Return (X, Y) of the center of cell containing provided text 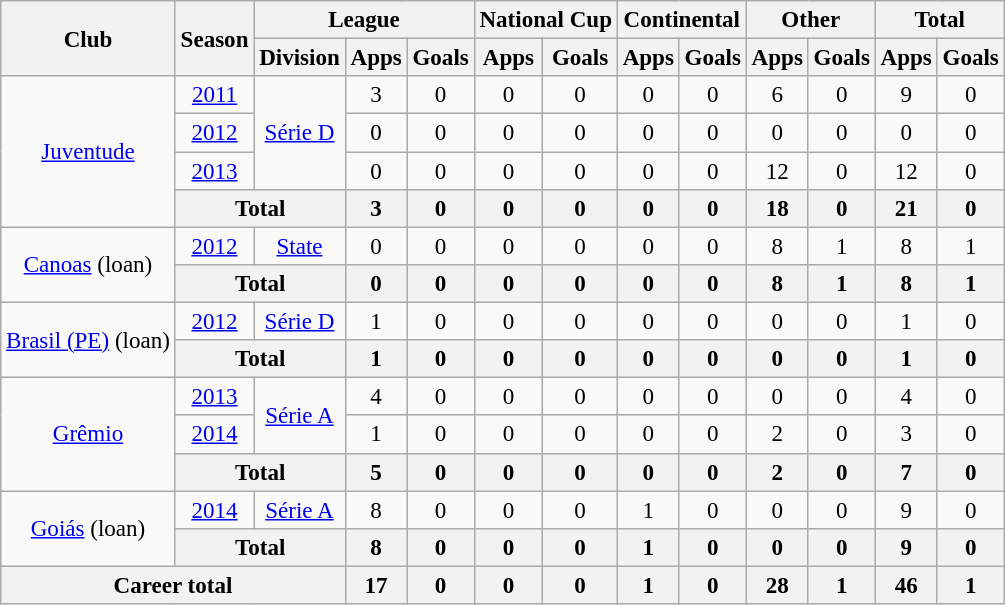
State (300, 246)
Continental (682, 20)
17 (376, 585)
Goiás (loan) (88, 528)
6 (777, 95)
Club (88, 38)
46 (906, 585)
Brasil (PE) (loan) (88, 340)
21 (906, 209)
Other (810, 20)
Juventude (88, 152)
28 (777, 585)
Canoas (loan) (88, 264)
Career total (173, 585)
Season (214, 38)
League (364, 20)
18 (777, 209)
5 (376, 472)
Grêmio (88, 434)
2011 (214, 95)
National Cup (546, 20)
Division (300, 58)
7 (906, 472)
